Return the [X, Y] coordinate for the center point of the cell that contains the specified text.  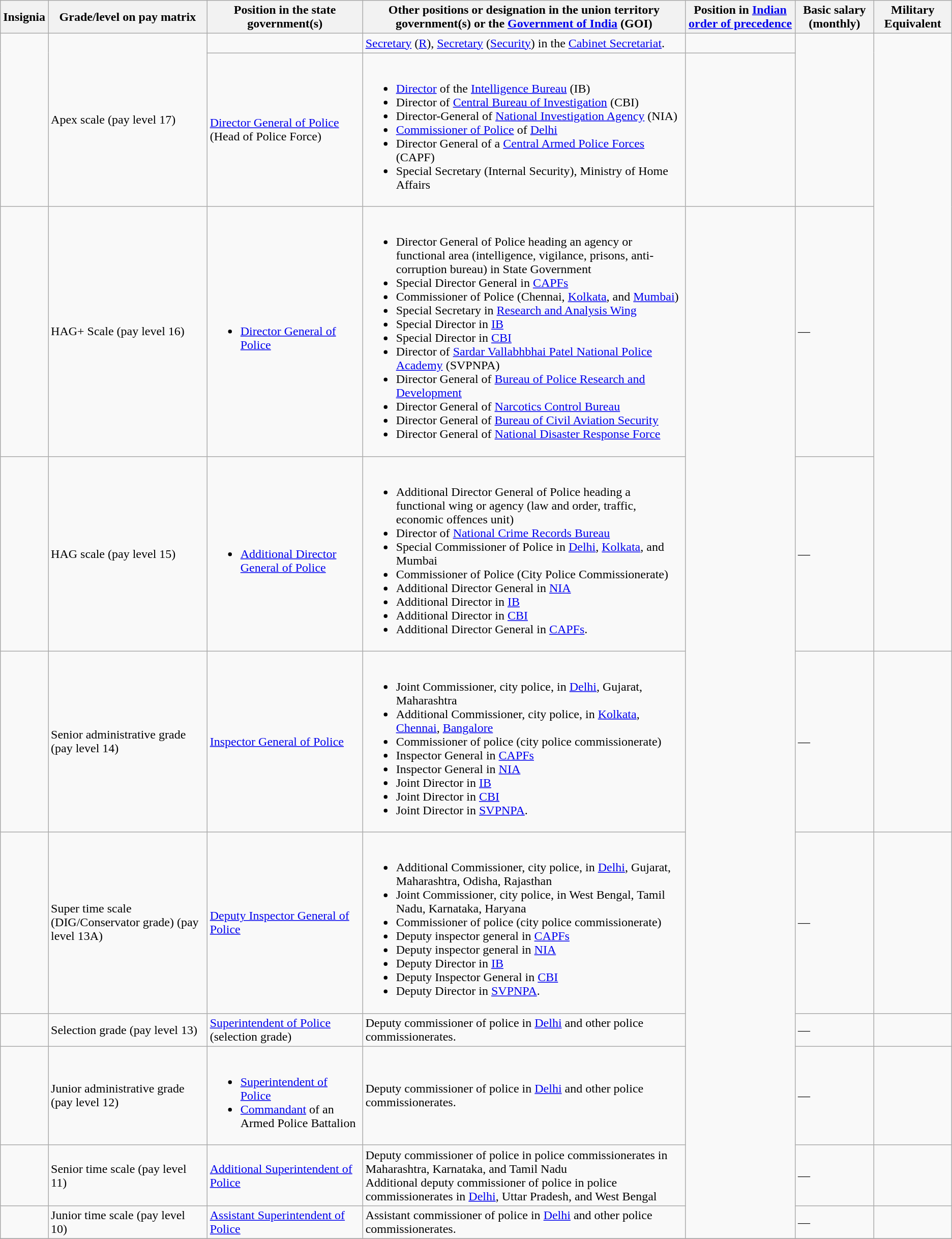
Director General of Police [285, 332]
Insignia [24, 17]
Selection grade (pay level 13) [128, 1029]
Assistant Superintendent of Police [285, 1222]
Secretary (R), Secretary (Security) in the Cabinet Secretariat. [524, 43]
Director General of Police (Head of Police Force) [285, 130]
Additional Superintendent of Police [285, 1175]
Superintendent of Police (selection grade) [285, 1029]
Basic salary (monthly) [835, 17]
Position in Indian order of precedence [740, 17]
Junior time scale (pay level 10) [128, 1222]
HAG scale (pay level 15) [128, 553]
Grade/level on pay matrix [128, 17]
HAG+ Scale (pay level 16) [128, 332]
Superintendent of PoliceCommandant of an Armed Police Battalion [285, 1096]
Assistant commissioner of police in Delhi and other police commissionerates. [524, 1222]
Apex scale (pay level 17) [128, 120]
Military Equivalent [912, 17]
Other positions or designation in the union territory government(s) or the Government of India (GOI) [524, 17]
Position in the state government(s) [285, 17]
Senior time scale (pay level 11) [128, 1175]
Senior administrative grade (pay level 14) [128, 742]
Additional Director General of Police [285, 553]
Deputy Inspector General of Police [285, 923]
Super time scale (DIG/Conservator grade) (pay level 13A) [128, 923]
Junior administrative grade (pay level 12) [128, 1096]
Inspector General of Police [285, 742]
